Extract the [X, Y] coordinate from the center of the cell holding the provided text.  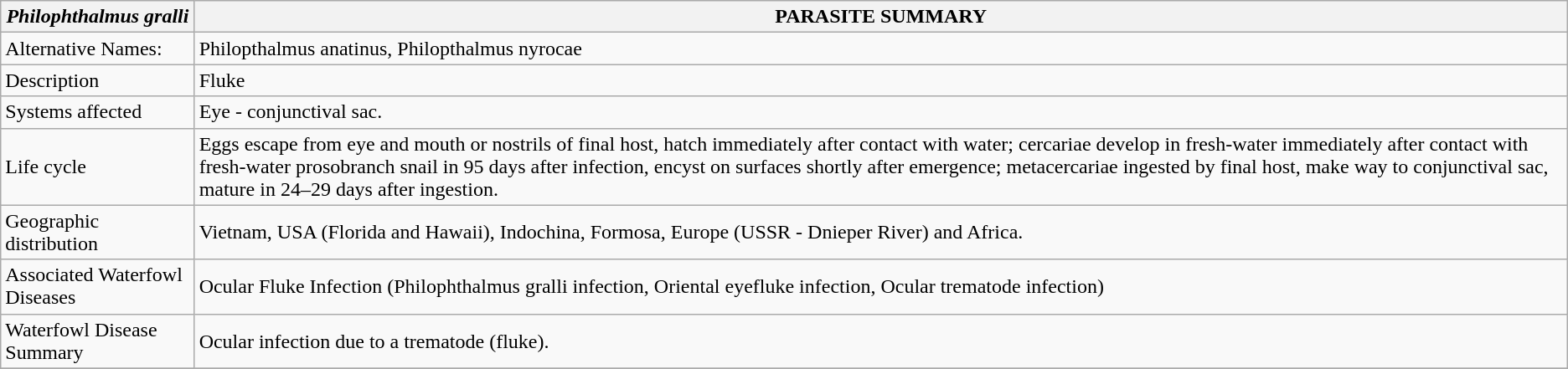
Geographic distribution [97, 233]
Associated Waterfowl Diseases [97, 286]
Vietnam, USA (Florida and Hawaii), Indochina, Formosa, Europe (USSR - Dnieper River) and Africa. [881, 233]
Systems affected [97, 112]
PARASITE SUMMARY [881, 17]
Philophthalmus gralli [97, 17]
Fluke [881, 80]
Ocular infection due to a trematode (fluke). [881, 341]
Philopthalmus anatinus, Philopthalmus nyrocae [881, 49]
Ocular Fluke Infection (Philophthalmus gralli infection, Oriental eyefluke infection, Ocular trematode infection) [881, 286]
Alternative Names: [97, 49]
Eye - conjunctival sac. [881, 112]
Life cycle [97, 167]
Description [97, 80]
Waterfowl Disease Summary [97, 341]
